Provide the (X, Y) coordinate of the cell's center where the given text is located.  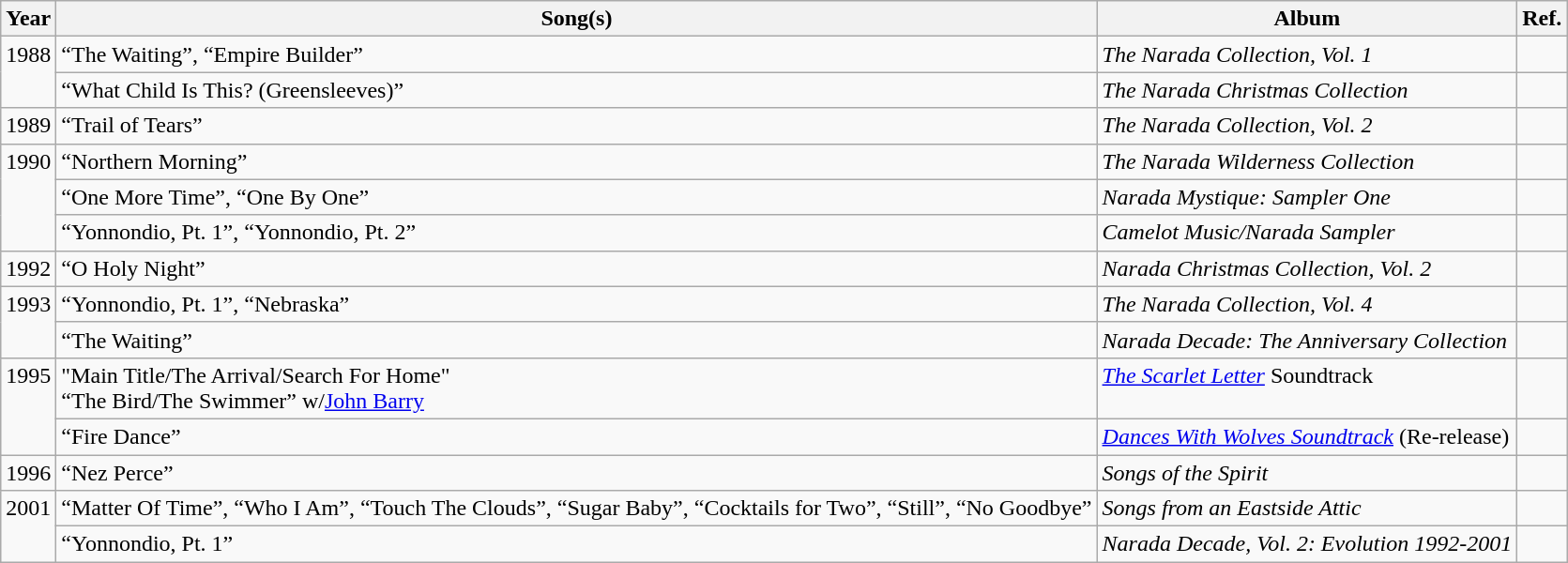
“One More Time”, “One By One” (576, 197)
Songs of the Spirit (1307, 472)
1993 (28, 322)
Ref. (1543, 19)
1989 (28, 126)
1990 (28, 197)
2001 (28, 526)
The Narada Collection, Vol. 2 (1307, 126)
The Narada Wilderness Collection (1307, 161)
"Main Title/The Arrival/Search For Home"“The Bird/The Swimmer” w/John Barry (576, 388)
Songs from an Eastside Attic (1307, 509)
The Scarlet Letter Soundtrack (1307, 388)
1992 (28, 268)
“Yonnondio, Pt. 1” (576, 544)
1988 (28, 72)
“Fire Dance” (576, 436)
“Yonnondio, Pt. 1”, “Yonnondio, Pt. 2” (576, 233)
Narada Decade: The Anniversary Collection (1307, 340)
Song(s) (576, 19)
Album (1307, 19)
Narada Decade, Vol. 2: Evolution 1992-2001 (1307, 544)
The Narada Collection, Vol. 4 (1307, 304)
“Yonnondio, Pt. 1”, “Nebraska” (576, 304)
Narada Mystique: Sampler One (1307, 197)
“O Holy Night” (576, 268)
“What Child Is This? (Greensleeves)” (576, 90)
“The Waiting” (576, 340)
Year (28, 19)
“Nez Perce” (576, 472)
“Matter Of Time”, “Who I Am”, “Touch The Clouds”, “Sugar Baby”, “Cocktails for Two”, “Still”, “No Goodbye” (576, 509)
1996 (28, 472)
The Narada Collection, Vol. 1 (1307, 54)
Camelot Music/Narada Sampler (1307, 233)
Dances With Wolves Soundtrack (Re-release) (1307, 436)
The Narada Christmas Collection (1307, 90)
Narada Christmas Collection, Vol. 2 (1307, 268)
“Northern Morning” (576, 161)
1995 (28, 405)
“The Waiting”, “Empire Builder” (576, 54)
“Trail of Tears” (576, 126)
